Identify which cell holds the provided text, then report its (X, Y) central coordinate. 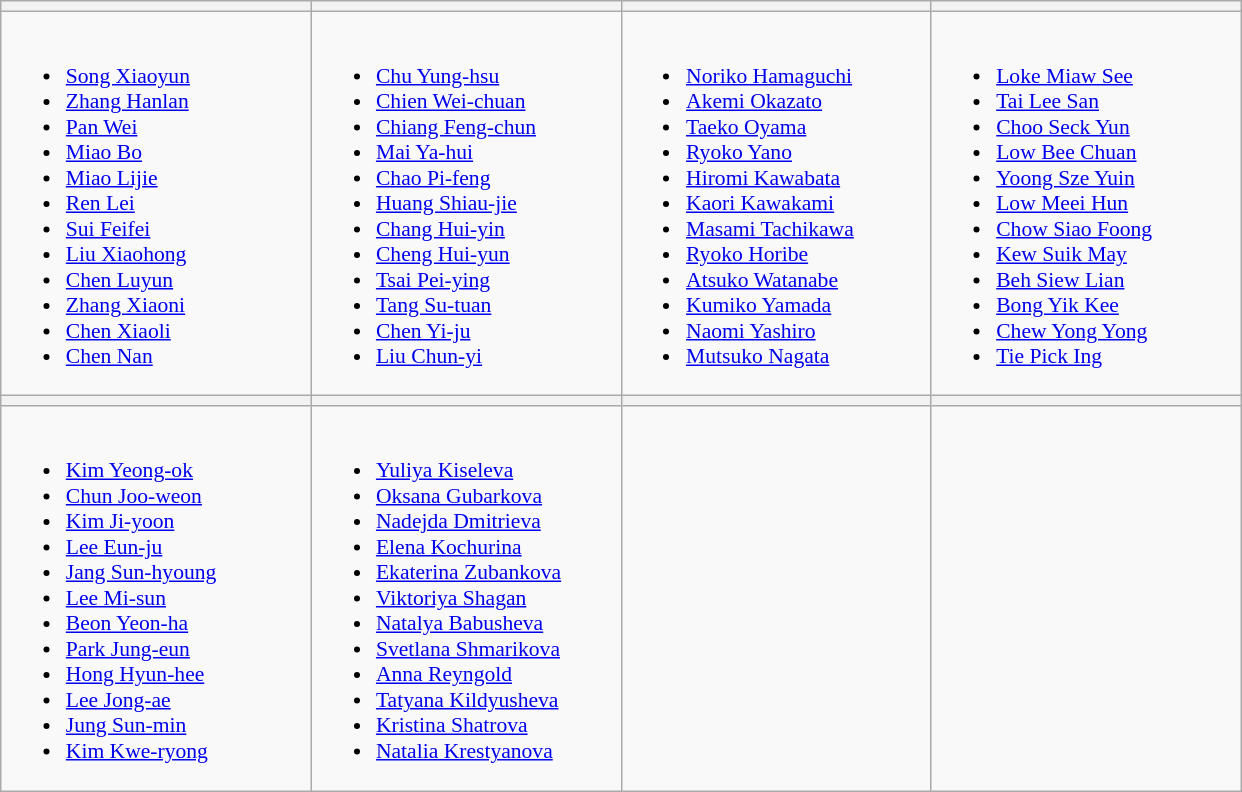
Kim Yeong-okChun Joo-weonKim Ji-yoonLee Eun-juJang Sun-hyoungLee Mi-sunBeon Yeon-haPark Jung-eunHong Hyun-heeLee Jong-aeJung Sun-minKim Kwe-ryong (156, 598)
Song XiaoyunZhang HanlanPan WeiMiao BoMiao LijieRen LeiSui FeifeiLiu XiaohongChen LuyunZhang XiaoniChen XiaoliChen Nan (156, 204)
